Determine the (X, Y) coordinate at the center of the cell enclosing the given text.  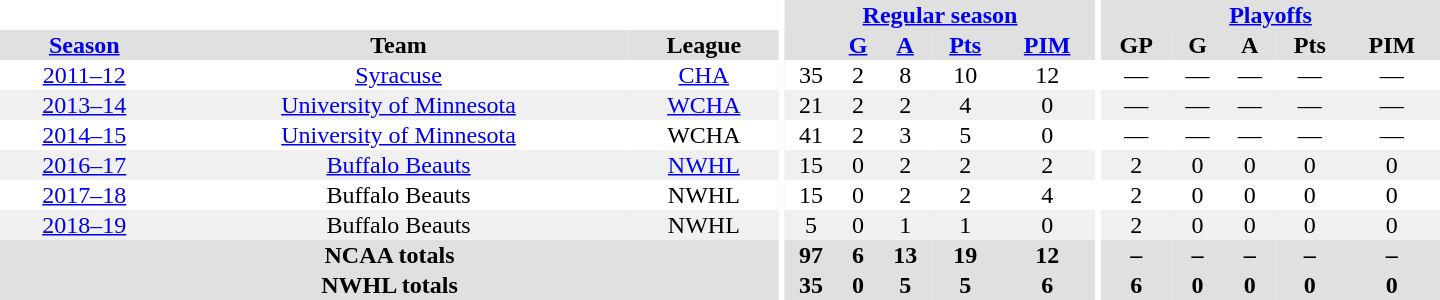
97 (811, 255)
2011–12 (84, 75)
10 (965, 75)
2013–14 (84, 105)
41 (811, 135)
21 (811, 105)
Team (398, 45)
2016–17 (84, 165)
2014–15 (84, 135)
Season (84, 45)
19 (965, 255)
2018–19 (84, 225)
Playoffs (1270, 15)
Regular season (940, 15)
Syracuse (398, 75)
NWHL totals (390, 285)
League (704, 45)
NCAA totals (390, 255)
2017–18 (84, 195)
8 (905, 75)
GP (1136, 45)
3 (905, 135)
CHA (704, 75)
13 (905, 255)
